Find where the given text appears and provide that cell's center as (X, Y) coordinate. 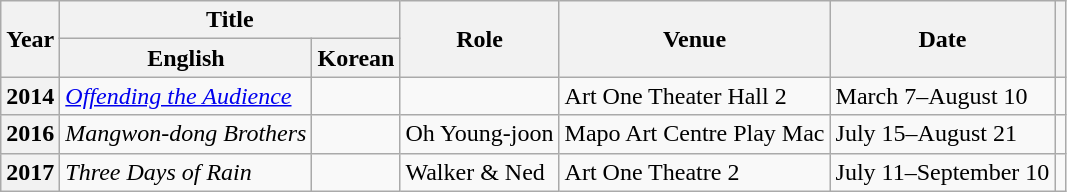
Art One Theater Hall 2 (694, 96)
March 7–August 10 (942, 96)
2017 (30, 172)
July 15–August 21 (942, 134)
Walker & Ned (480, 172)
Role (480, 39)
2014 (30, 96)
Venue (694, 39)
Mangwon-dong Brothers (186, 134)
Title (230, 20)
July 11–September 10 (942, 172)
English (186, 58)
Offending the Audience (186, 96)
Art One Theatre 2 (694, 172)
Oh Young-joon (480, 134)
Year (30, 39)
Three Days of Rain (186, 172)
Date (942, 39)
2016 (30, 134)
Mapo Art Centre Play Mac (694, 134)
Korean (356, 58)
